For the text-containing cell, return its midpoint in (X, Y) coordinate format. 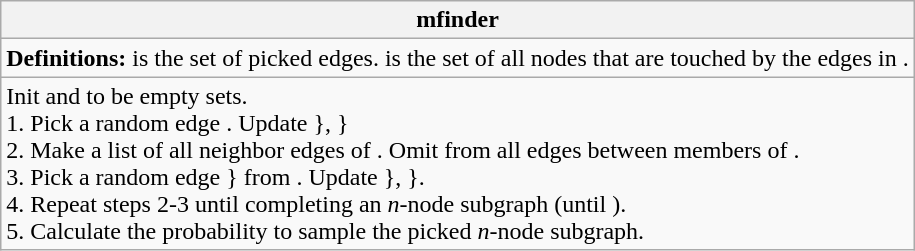
Definitions: is the set of picked edges. is the set of all nodes that are touched by the edges in . (458, 58)
mfinder (458, 20)
